Locate the cell with the specified text and output its (X, Y) center coordinate. 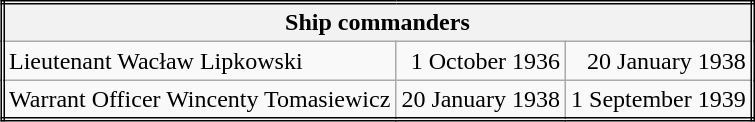
Lieutenant Wacław Lipkowski (199, 61)
Warrant Officer Wincenty Tomasiewicz (199, 100)
1 September 1939 (660, 100)
Ship commanders (378, 22)
1 October 1936 (481, 61)
